Return (x, y) of the center of cell containing provided text 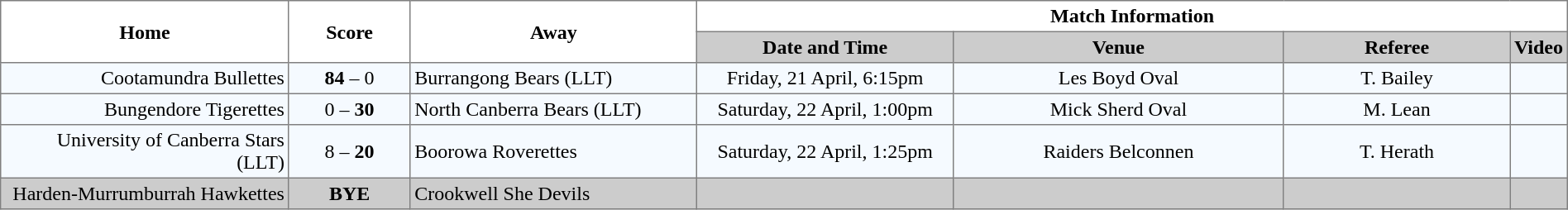
Saturday, 22 April, 1:25pm (825, 151)
Cootamundra Bullettes (145, 79)
Score (349, 31)
Mick Sherd Oval (1118, 109)
Les Boyd Oval (1118, 79)
0 – 30 (349, 109)
Saturday, 22 April, 1:00pm (825, 109)
Raiders Belconnen (1118, 151)
M. Lean (1396, 109)
BYE (349, 193)
Away (554, 31)
Referee (1396, 47)
Venue (1118, 47)
North Canberra Bears (LLT) (554, 109)
T. Bailey (1396, 79)
Date and Time (825, 47)
Match Information (1132, 17)
Boorowa Roverettes (554, 151)
Crookwell She Devils (554, 193)
University of Canberra Stars (LLT) (145, 151)
Harden-Murrumburrah Hawkettes (145, 193)
Bungendore Tigerettes (145, 109)
T. Herath (1396, 151)
84 – 0 (349, 79)
8 – 20 (349, 151)
Video (1539, 47)
Friday, 21 April, 6:15pm (825, 79)
Burrangong Bears (LLT) (554, 79)
Home (145, 31)
